Capture the cell that displays the provided text and extract its (x, y) central coordinate. 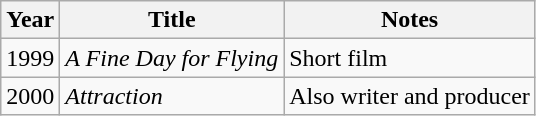
Also writer and producer (410, 96)
Title (172, 20)
Notes (410, 20)
2000 (30, 96)
Year (30, 20)
Short film (410, 58)
Attraction (172, 96)
1999 (30, 58)
A Fine Day for Flying (172, 58)
